Identify which cell holds the provided text, then report its (x, y) central coordinate. 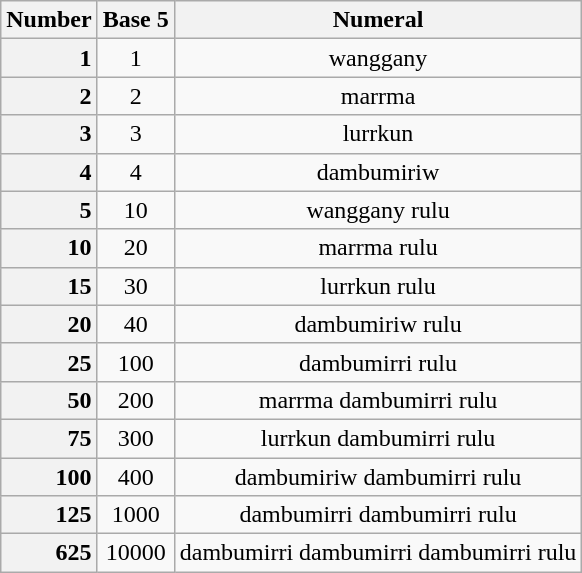
lurrkun dambumirri rulu (378, 438)
200 (136, 400)
30 (136, 286)
50 (49, 400)
40 (136, 324)
wanggany rulu (378, 210)
300 (136, 438)
dambumiriw dambumirri rulu (378, 477)
lurrkun rulu (378, 286)
wanggany (378, 58)
Number (49, 20)
dambumiriw rulu (378, 324)
625 (49, 553)
400 (136, 477)
25 (49, 362)
75 (49, 438)
dambumirri rulu (378, 362)
marrma rulu (378, 248)
Numeral (378, 20)
125 (49, 515)
15 (49, 286)
dambumirri dambumirri rulu (378, 515)
1000 (136, 515)
Base 5 (136, 20)
5 (49, 210)
lurrkun (378, 134)
dambumirri dambumirri dambumirri rulu (378, 553)
dambumiriw (378, 172)
marrma (378, 96)
10000 (136, 553)
marrma dambumirri rulu (378, 400)
